Capture the cell that displays the provided text and extract its (x, y) central coordinate. 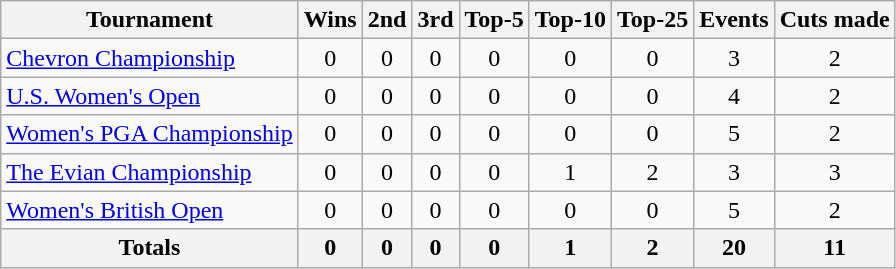
Top-10 (570, 20)
11 (834, 248)
Wins (330, 20)
4 (734, 96)
Top-25 (652, 20)
Women's PGA Championship (150, 134)
U.S. Women's Open (150, 96)
Tournament (150, 20)
Cuts made (834, 20)
Women's British Open (150, 210)
Top-5 (494, 20)
The Evian Championship (150, 172)
Totals (150, 248)
20 (734, 248)
3rd (436, 20)
2nd (387, 20)
Events (734, 20)
Chevron Championship (150, 58)
